From the cell containing the given text, extract its center point as (x, y) coordinate. 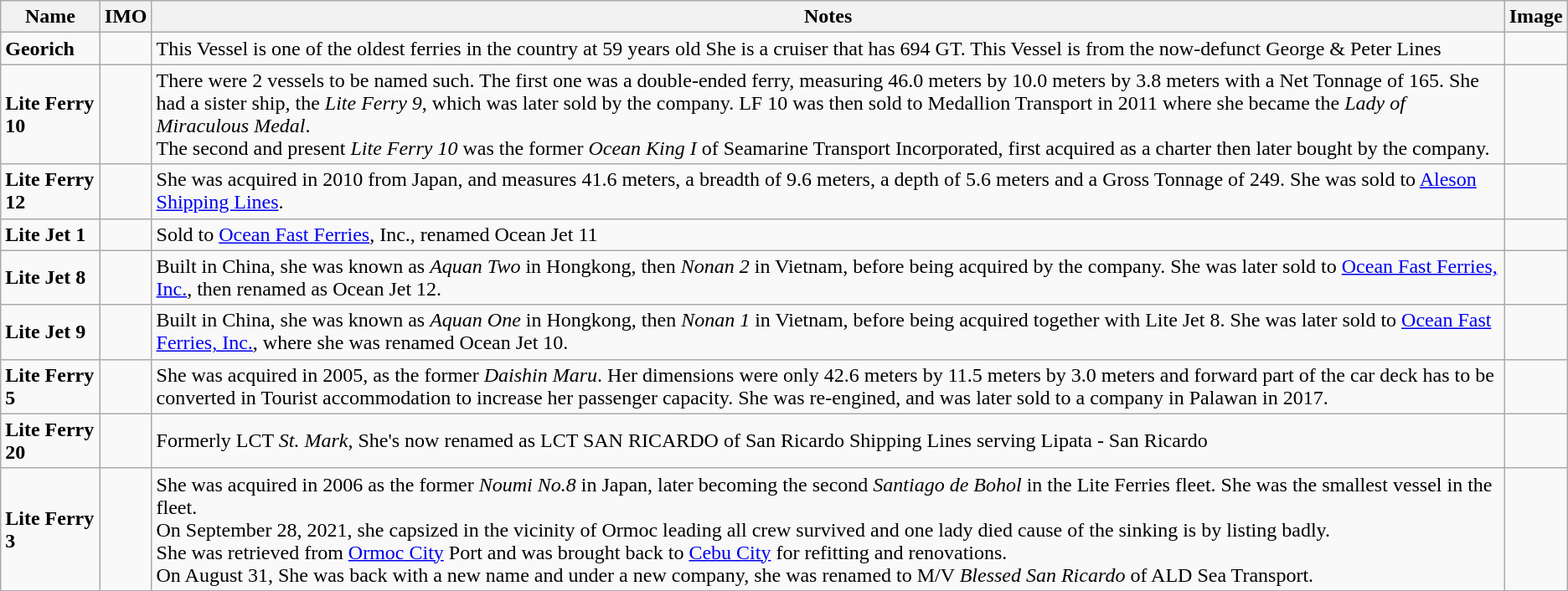
Lite Ferry 12 (50, 191)
Name (50, 17)
Lite Jet 9 (50, 331)
Lite Ferry 20 (50, 440)
Image (1536, 17)
Lite Jet 1 (50, 234)
Sold to Ocean Fast Ferries, Inc., renamed Ocean Jet 11 (828, 234)
Formerly LCT St. Mark, She's now renamed as LCT SAN RICARDO of San Ricardo Shipping Lines serving Lipata - San Ricardo (828, 440)
Notes (828, 17)
Lite Ferry 5 (50, 387)
Lite Ferry 10 (50, 114)
Lite Ferry 3 (50, 529)
Georich (50, 49)
IMO (126, 17)
Lite Jet 8 (50, 278)
